Scan for the cell matching the given text and deliver its [x, y] coordinate at center. 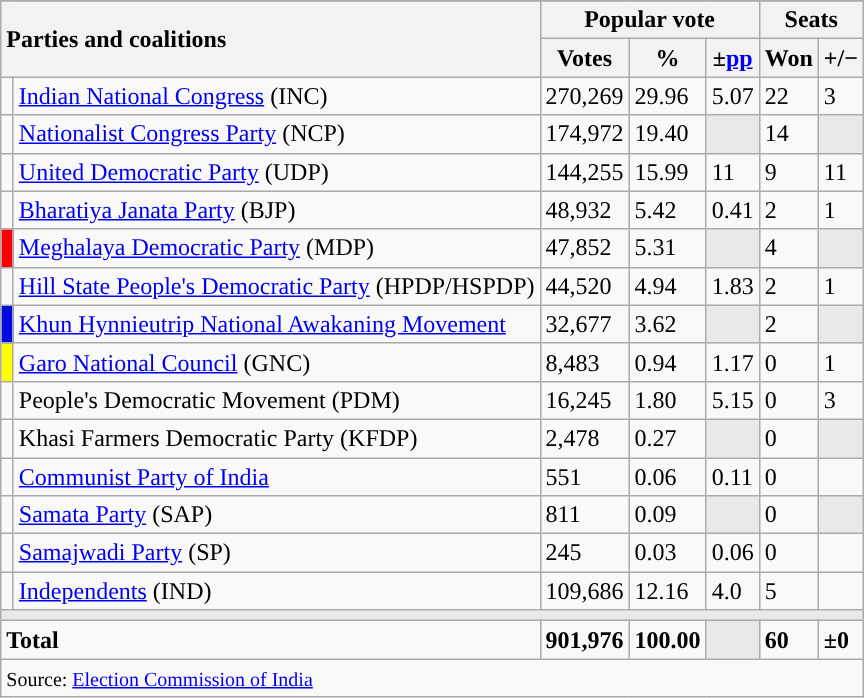
1.17 [732, 362]
Votes [584, 58]
44,520 [584, 286]
Samajwadi Party (SP) [276, 553]
4.94 [668, 286]
Meghalaya Democratic Party (MDP) [276, 248]
% [668, 58]
12.16 [668, 591]
Won [788, 58]
+/− [840, 58]
48,932 [584, 210]
5.15 [732, 400]
1.83 [732, 286]
1.80 [668, 400]
4 [788, 248]
551 [584, 477]
5.07 [732, 96]
16,245 [584, 400]
Khasi Farmers Democratic Party (KFDP) [276, 438]
0.11 [732, 477]
Communist Party of India [276, 477]
Samata Party (SAP) [276, 515]
Source: Election Commission of India [432, 678]
2,478 [584, 438]
4.0 [732, 591]
3.62 [668, 324]
Parties and coalitions [270, 39]
174,972 [584, 134]
15.99 [668, 172]
Total [270, 640]
901,976 [584, 640]
Seats [811, 20]
Indian National Congress (INC) [276, 96]
5 [788, 591]
47,852 [584, 248]
United Democratic Party (UDP) [276, 172]
±0 [840, 640]
Bharatiya Janata Party (BJP) [276, 210]
±pp [732, 58]
144,255 [584, 172]
Garo National Council (GNC) [276, 362]
5.42 [668, 210]
0.41 [732, 210]
Khun Hynnieutrip National Awakaning Movement [276, 324]
8,483 [584, 362]
60 [788, 640]
9 [788, 172]
29.96 [668, 96]
19.40 [668, 134]
Nationalist Congress Party (NCP) [276, 134]
0.09 [668, 515]
109,686 [584, 591]
Independents (IND) [276, 591]
811 [584, 515]
270,269 [584, 96]
Popular vote [650, 20]
0.27 [668, 438]
100.00 [668, 640]
32,677 [584, 324]
People's Democratic Movement (PDM) [276, 400]
0.03 [668, 553]
Hill State People's Democratic Party (HPDP/HSPDP) [276, 286]
5.31 [668, 248]
0.94 [668, 362]
22 [788, 96]
245 [584, 553]
14 [788, 134]
